Determine the [x, y] coordinate at the center of the cell enclosing the given text.  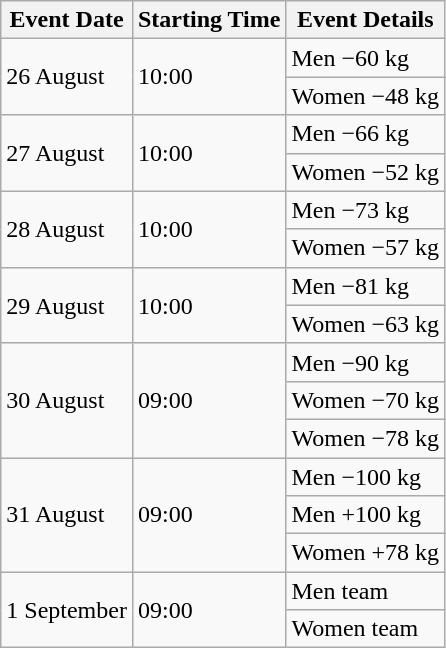
Event Date [67, 20]
Event Details [366, 20]
28 August [67, 229]
Women −63 kg [366, 324]
Women team [366, 629]
Men −66 kg [366, 134]
Men −73 kg [366, 210]
29 August [67, 305]
Men −81 kg [366, 286]
Women −52 kg [366, 172]
1 September [67, 610]
31 August [67, 515]
Men −90 kg [366, 362]
Men +100 kg [366, 515]
27 August [67, 153]
26 August [67, 77]
Starting Time [209, 20]
Women −78 kg [366, 438]
Women −57 kg [366, 248]
30 August [67, 400]
Women −70 kg [366, 400]
Women −48 kg [366, 96]
Women +78 kg [366, 553]
Men −100 kg [366, 477]
Men −60 kg [366, 58]
Men team [366, 591]
